Search for the cell housing the specified text and yield its [X, Y] center coordinate. 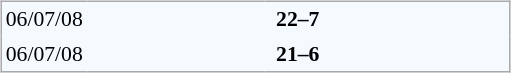
22–7 [298, 18]
21–6 [298, 54]
